From the cell containing the given text, extract its center point as (X, Y) coordinate. 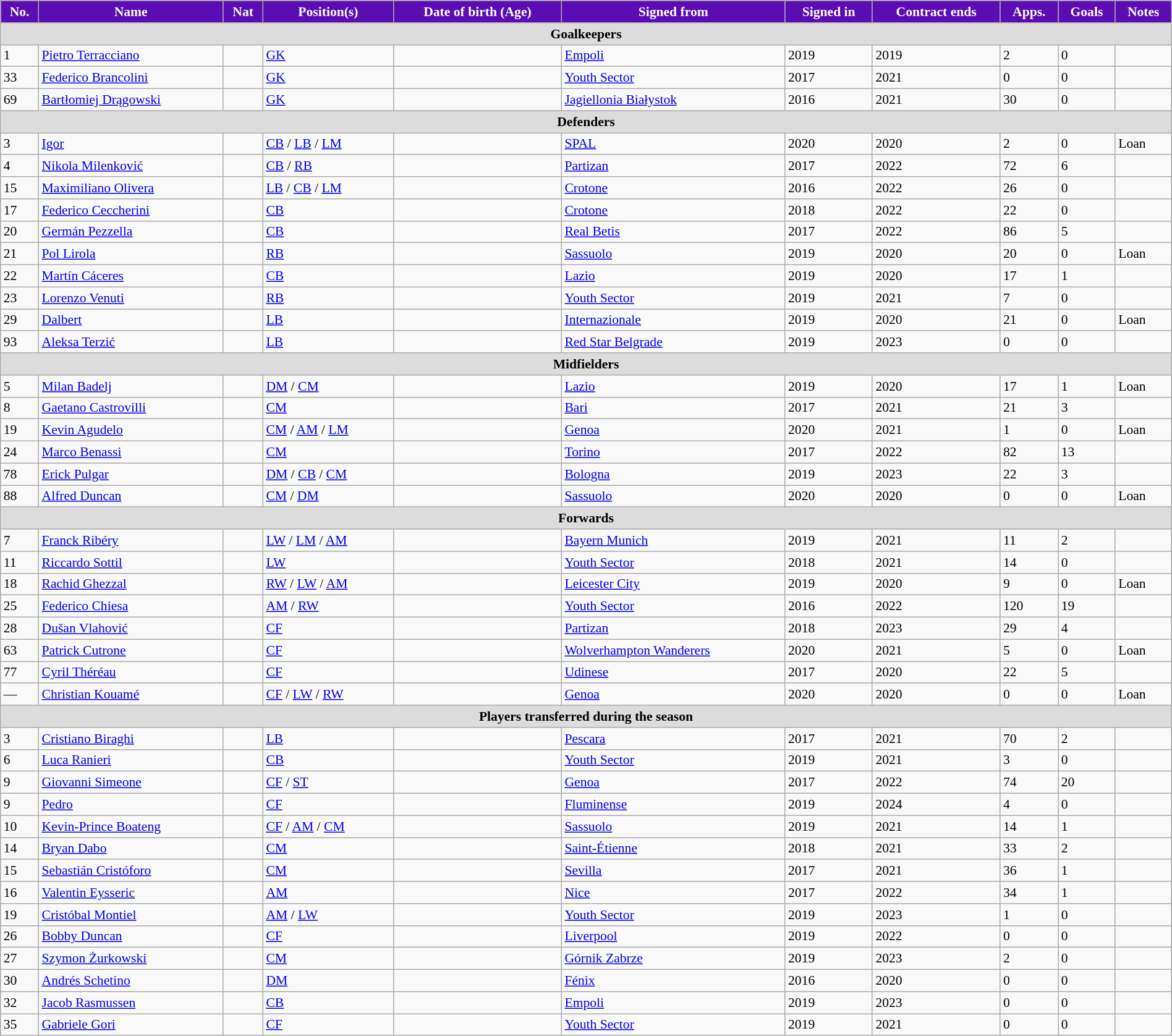
Leicester City (673, 584)
Rachid Ghezzal (130, 584)
Maximiliano Olivera (130, 188)
Germán Pezzella (130, 232)
Lorenzo Venuti (130, 298)
AM / RW (328, 606)
Bari (673, 408)
86 (1029, 232)
DM / CB / CM (328, 474)
Bryan Dabo (130, 849)
Midfielders (586, 364)
Bologna (673, 474)
Nice (673, 893)
Pietro Terracciano (130, 56)
Real Betis (673, 232)
Date of birth (Age) (477, 12)
18 (20, 584)
Forwards (586, 519)
CF / LW / RW (328, 695)
Aleksa Terzić (130, 342)
Jagiellonia Białystok (673, 100)
36 (1029, 871)
Pol Lirola (130, 254)
Alfred Duncan (130, 496)
Signed in (828, 12)
Valentin Eysseric (130, 893)
Nikola Milenković (130, 166)
69 (20, 100)
Goalkeepers (586, 34)
Internazionale (673, 320)
Apps. (1029, 12)
70 (1029, 739)
AM (328, 893)
Federico Ceccherini (130, 210)
Notes (1144, 12)
2024 (936, 805)
Liverpool (673, 936)
82 (1029, 452)
DM (328, 981)
8 (20, 408)
CF / ST (328, 783)
Federico Chiesa (130, 606)
Milan Badelj (130, 386)
Gabriele Gori (130, 1025)
Martín Cáceres (130, 276)
34 (1029, 893)
CF / AM / CM (328, 826)
Riccardo Sottil (130, 563)
13 (1087, 452)
Players transferred during the season (586, 716)
LW (328, 563)
Fluminense (673, 805)
Giovanni Simeone (130, 783)
16 (20, 893)
Igor (130, 144)
Andrés Schetino (130, 981)
120 (1029, 606)
Defenders (586, 122)
24 (20, 452)
Cyril Théréau (130, 673)
Udinese (673, 673)
Pedro (130, 805)
RW / LW / AM (328, 584)
35 (20, 1025)
78 (20, 474)
Fénix (673, 981)
Górnik Zabrze (673, 959)
Marco Benassi (130, 452)
CB / LB / LM (328, 144)
LW / LM / AM (328, 540)
Red Star Belgrade (673, 342)
72 (1029, 166)
10 (20, 826)
Nat (243, 12)
Franck Ribéry (130, 540)
Jacob Rasmussen (130, 1003)
DM / CM (328, 386)
Szymon Żurkowski (130, 959)
Pescara (673, 739)
Cristóbal Montiel (130, 915)
32 (20, 1003)
Patrick Cutrone (130, 650)
25 (20, 606)
28 (20, 629)
CM / DM (328, 496)
Christian Kouamé (130, 695)
77 (20, 673)
Cristiano Biraghi (130, 739)
Goals (1087, 12)
Bayern Munich (673, 540)
Luca Ranieri (130, 760)
Bartłomiej Drągowski (130, 100)
AM / LW (328, 915)
23 (20, 298)
Signed from (673, 12)
Dalbert (130, 320)
Federico Brancolini (130, 78)
— (20, 695)
Gaetano Castrovilli (130, 408)
Saint-Étienne (673, 849)
74 (1029, 783)
Erick Pulgar (130, 474)
SPAL (673, 144)
Sebastián Cristóforo (130, 871)
Bobby Duncan (130, 936)
Sevilla (673, 871)
27 (20, 959)
No. (20, 12)
Name (130, 12)
Kevin Agudelo (130, 430)
Dušan Vlahović (130, 629)
Kevin-Prince Boateng (130, 826)
88 (20, 496)
Position(s) (328, 12)
Contract ends (936, 12)
Wolverhampton Wanderers (673, 650)
Torino (673, 452)
CM / AM / LM (328, 430)
93 (20, 342)
CB / RB (328, 166)
LB / CB / LM (328, 188)
63 (20, 650)
